Return [x, y] of the center of cell containing provided text 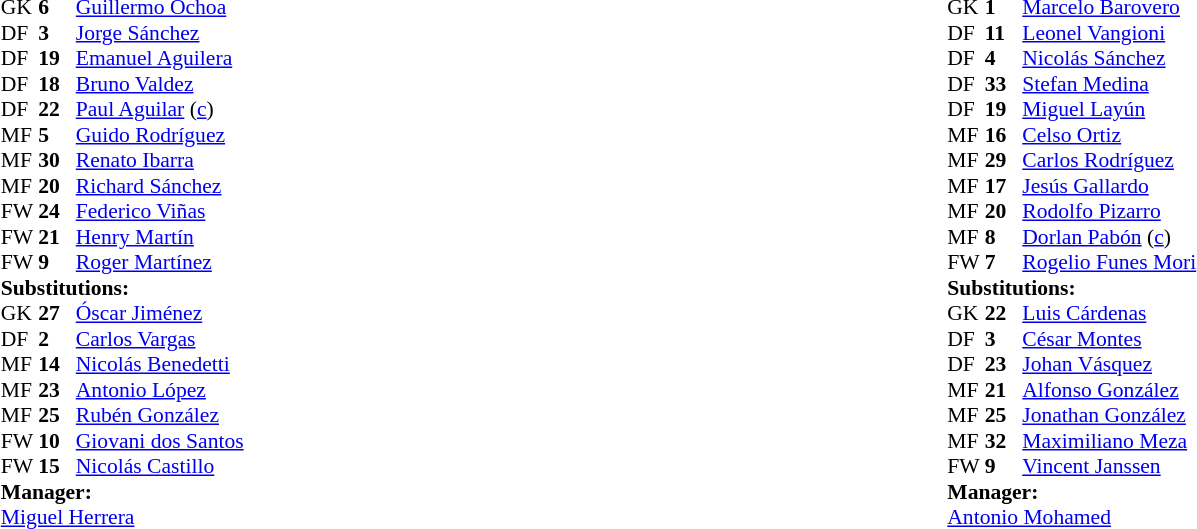
Miguel Layún [1109, 109]
2 [57, 339]
Nicolás Benedetti [160, 365]
32 [1004, 441]
33 [1004, 84]
Luis Cárdenas [1109, 313]
Celso Ortiz [1109, 135]
18 [57, 84]
8 [1004, 237]
15 [57, 467]
Henry Martín [160, 237]
Richard Sánchez [160, 186]
16 [1004, 135]
30 [57, 161]
Óscar Jiménez [160, 313]
Leonel Vangioni [1109, 33]
Antonio López [160, 390]
Emanuel Aguilera [160, 59]
Carlos Rodríguez [1109, 161]
Nicolás Sánchez [1109, 59]
7 [1004, 263]
Jesús Gallardo [1109, 186]
Jorge Sánchez [160, 33]
Alfonso González [1109, 390]
29 [1004, 161]
Giovani dos Santos [160, 441]
Renato Ibarra [160, 161]
Federico Viñas [160, 211]
10 [57, 441]
24 [57, 211]
17 [1004, 186]
Rodolfo Pizarro [1109, 211]
Dorlan Pabón (c) [1109, 237]
Paul Aguilar (c) [160, 109]
27 [57, 313]
Vincent Janssen [1109, 467]
Carlos Vargas [160, 339]
Rogelio Funes Mori [1109, 263]
César Montes [1109, 339]
Nicolás Castillo [160, 467]
Jonathan González [1109, 415]
Roger Martínez [160, 263]
14 [57, 365]
Guido Rodríguez [160, 135]
4 [1004, 59]
Bruno Valdez [160, 84]
Rubén González [160, 415]
Stefan Medina [1109, 84]
Maximiliano Meza [1109, 441]
Johan Vásquez [1109, 365]
11 [1004, 33]
5 [57, 135]
